Provide the (x, y) coordinate of the cell's center where the given text is located.  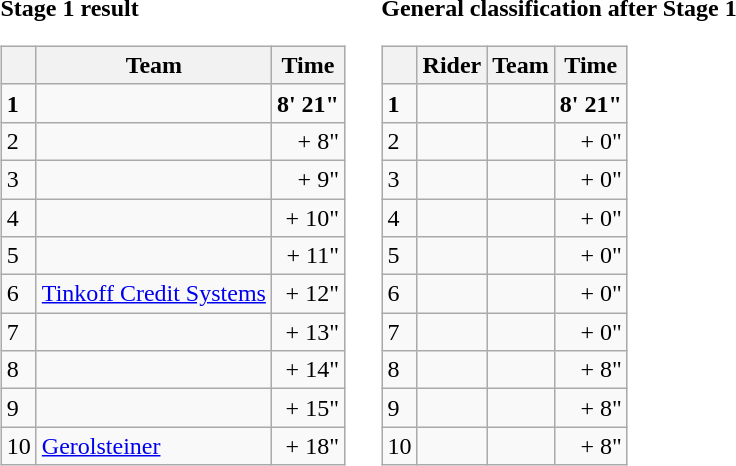
+ 9" (308, 179)
+ 13" (308, 332)
Gerolsteiner (154, 446)
Rider (452, 65)
+ 11" (308, 256)
+ 15" (308, 408)
+ 18" (308, 446)
+ 10" (308, 217)
+ 12" (308, 294)
Tinkoff Credit Systems (154, 294)
+ 14" (308, 370)
